Return the (x, y) coordinate for the center point of the cell that contains the specified text.  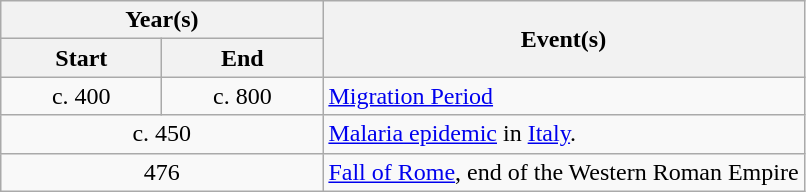
c. 450 (162, 134)
Year(s) (162, 20)
Fall of Rome, end of the Western Roman Empire (564, 172)
476 (162, 172)
End (242, 58)
Event(s) (564, 39)
c. 800 (242, 96)
Migration Period (564, 96)
c. 400 (82, 96)
Start (82, 58)
Malaria epidemic in Italy. (564, 134)
